Extract the [X, Y] coordinate from the center of the cell holding the provided text.  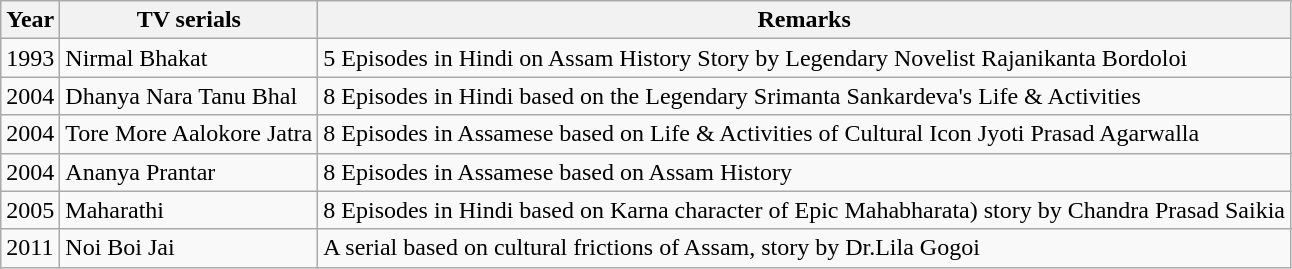
Dhanya Nara Tanu Bhal [189, 96]
A serial based on cultural frictions of Assam, story by Dr.Lila Gogoi [804, 248]
Ananya Prantar [189, 172]
5 Episodes in Hindi on Assam History Story by Legendary Novelist Rajanikanta Bordoloi [804, 58]
8 Episodes in Assamese based on Life & Activities of Cultural Icon Jyoti Prasad Agarwalla [804, 134]
Maharathi [189, 210]
TV serials [189, 20]
8 Episodes in Hindi based on Karna character of Epic Mahabharata) story by Chandra Prasad Saikia [804, 210]
8 Episodes in Hindi based on the Legendary Srimanta Sankardeva's Life & Activities [804, 96]
2005 [30, 210]
Noi Boi Jai [189, 248]
Year [30, 20]
2011 [30, 248]
Tore More Aalokore Jatra [189, 134]
Remarks [804, 20]
1993 [30, 58]
8 Episodes in Assamese based on Assam History [804, 172]
Nirmal Bhakat [189, 58]
